Locate the cell with the specified text and output its (X, Y) center coordinate. 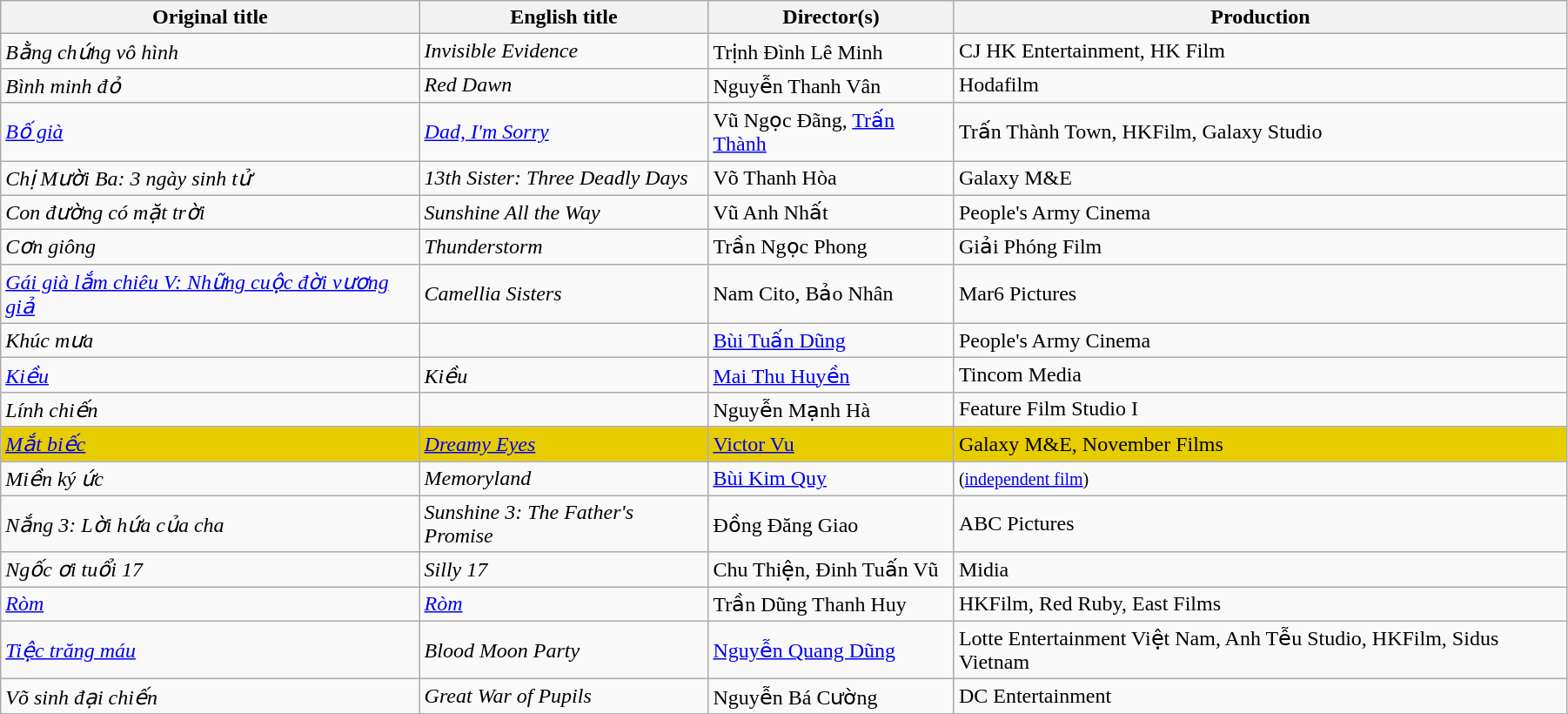
Galaxy M&E (1260, 178)
Bằng chứng vô hình (211, 51)
Nguyễn Bá Cường (831, 697)
Galaxy M&E, November Films (1260, 444)
Đồng Đăng Giao (831, 524)
Nguyễn Quang Dũng (831, 650)
Khúc mưa (211, 340)
Sunshine All the Way (564, 212)
Tiệc trăng máu (211, 650)
Production (1260, 17)
Hodafilm (1260, 85)
Bố già (211, 132)
Giải Phóng Film (1260, 247)
Silly 17 (564, 569)
Dad, I'm Sorry (564, 132)
Bùi Tuấn Dũng (831, 340)
Midia (1260, 569)
Vũ Ngọc Đãng, Trấn Thành (831, 132)
HKFilm, Red Ruby, East Films (1260, 604)
Thunderstorm (564, 247)
(independent film) (1260, 479)
Invisible Evidence (564, 51)
Feature Film Studio I (1260, 409)
CJ HK Entertainment, HK Film (1260, 51)
Võ Thanh Hòa (831, 178)
English title (564, 17)
Gái già lắm chiêu V: Những cuộc đời vương giả (211, 293)
Blood Moon Party (564, 650)
Bùi Kim Quy (831, 479)
Lính chiến (211, 409)
Mắt biếc (211, 444)
Miền ký ức (211, 479)
Nguyễn Thanh Vân (831, 85)
Vũ Anh Nhất (831, 212)
Mar6 Pictures (1260, 293)
DC Entertainment (1260, 697)
Nam Cito, Bảo Nhân (831, 293)
Cơn giông (211, 247)
Võ sinh đại chiến (211, 697)
Tincom Media (1260, 375)
Ngốc ơi tuổi 17 (211, 569)
Victor Vu (831, 444)
Con đường có mặt trời (211, 212)
Original title (211, 17)
Sunshine 3: The Father's Promise (564, 524)
13th Sister: Three Deadly Days (564, 178)
Trấn Thành Town, HKFilm, Galaxy Studio (1260, 132)
Great War of Pupils (564, 697)
Trần Ngọc Phong (831, 247)
Lotte Entertainment Việt Nam, Anh Tễu Studio, HKFilm, Sidus Vietnam (1260, 650)
Nắng 3: Lời hứa của cha (211, 524)
Chị Mười Ba: 3 ngày sinh tử (211, 178)
Nguyễn Mạnh Hà (831, 409)
Camellia Sisters (564, 293)
Director(s) (831, 17)
Trần Dũng Thanh Huy (831, 604)
Dreamy Eyes (564, 444)
Mai Thu Huyền (831, 375)
ABC Pictures (1260, 524)
Trịnh Đình Lê Minh (831, 51)
Red Dawn (564, 85)
Memoryland (564, 479)
Bình minh đỏ (211, 85)
Chu Thiện, Đinh Tuấn Vũ (831, 569)
